Provide the [X, Y] coordinate of the cell's center where the given text is located.  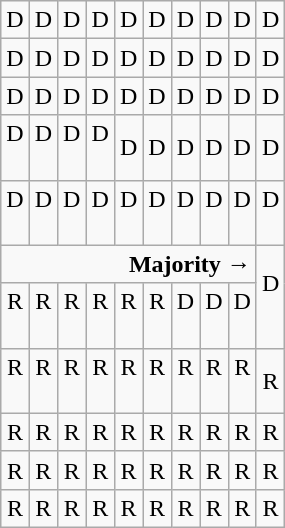
Majority → [129, 264]
